Search for the cell housing the specified text and yield its (X, Y) center coordinate. 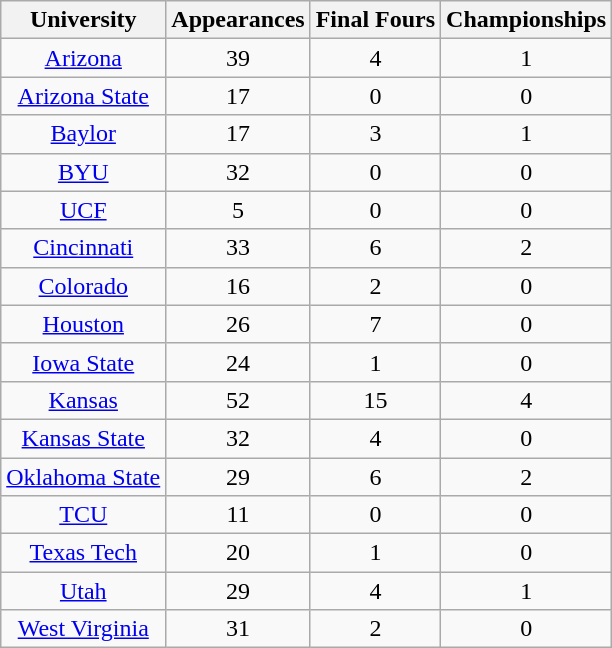
11 (238, 515)
West Virginia (84, 629)
TCU (84, 515)
31 (238, 629)
Kansas (84, 400)
UCF (84, 210)
Oklahoma State (84, 477)
5 (238, 210)
Texas Tech (84, 553)
7 (375, 324)
15 (375, 400)
Arizona State (84, 96)
Appearances (238, 20)
University (84, 20)
Cincinnati (84, 248)
BYU (84, 172)
24 (238, 362)
Final Fours (375, 20)
26 (238, 324)
3 (375, 134)
33 (238, 248)
Iowa State (84, 362)
Championships (526, 20)
39 (238, 58)
Colorado (84, 286)
Houston (84, 324)
Utah (84, 591)
52 (238, 400)
20 (238, 553)
16 (238, 286)
Arizona (84, 58)
Kansas State (84, 438)
Baylor (84, 134)
